Return the [X, Y] coordinate for the center point of the cell that contains the specified text.  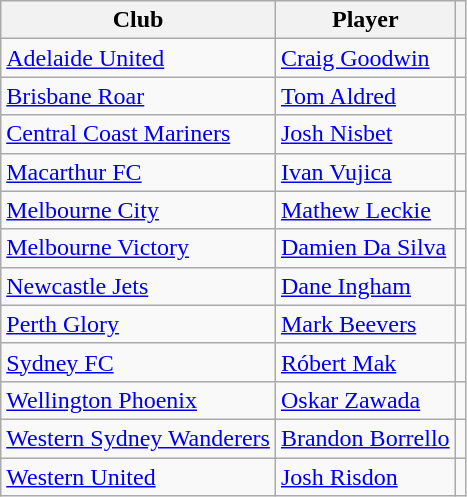
Oskar Zawada [365, 400]
Melbourne City [138, 210]
Tom Aldred [365, 96]
Central Coast Mariners [138, 134]
Adelaide United [138, 58]
Newcastle Jets [138, 286]
Macarthur FC [138, 172]
Damien Da Silva [365, 248]
Mathew Leckie [365, 210]
Ivan Vujica [365, 172]
Wellington Phoenix [138, 400]
Róbert Mak [365, 362]
Dane Ingham [365, 286]
Melbourne Victory [138, 248]
Sydney FC [138, 362]
Club [138, 20]
Perth Glory [138, 324]
Josh Risdon [365, 477]
Western United [138, 477]
Craig Goodwin [365, 58]
Player [365, 20]
Brandon Borrello [365, 438]
Western Sydney Wanderers [138, 438]
Mark Beevers [365, 324]
Josh Nisbet [365, 134]
Brisbane Roar [138, 96]
